Pinpoint the cell where the given text exists, returning its [x, y] midpoint coordinate. 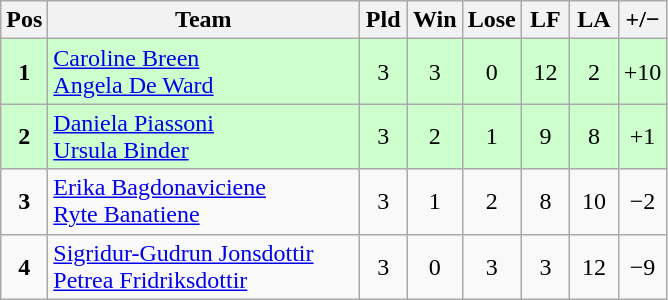
Daniela Piassoni Ursula Binder [204, 136]
LF [546, 20]
+1 [642, 136]
Erika Bagdonaviciene Ryte Banatiene [204, 202]
Win [434, 20]
Team [204, 20]
+/− [642, 20]
LA [594, 20]
Caroline Breen Angela De Ward [204, 72]
−2 [642, 202]
4 [24, 266]
−9 [642, 266]
Lose [492, 20]
Sigridur-Gudrun Jonsdottir Petrea Fridriksdottir [204, 266]
Pld [384, 20]
9 [546, 136]
10 [594, 202]
+10 [642, 72]
Pos [24, 20]
